Return (x, y) of the center of cell containing provided text 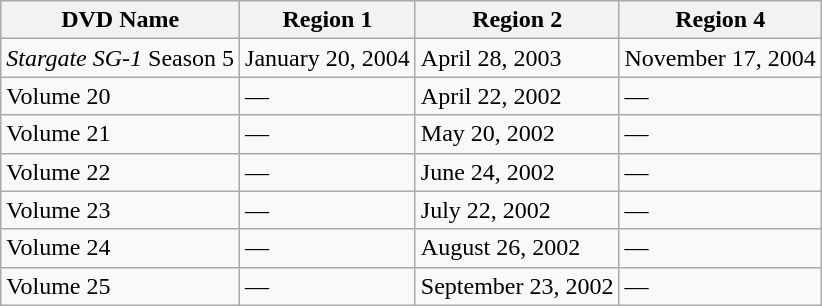
Volume 20 (120, 96)
Volume 23 (120, 210)
November 17, 2004 (720, 58)
April 22, 2002 (517, 96)
April 28, 2003 (517, 58)
DVD Name (120, 20)
Volume 21 (120, 134)
Volume 24 (120, 248)
Stargate SG-1 Season 5 (120, 58)
Volume 25 (120, 286)
June 24, 2002 (517, 172)
Region 1 (328, 20)
Region 4 (720, 20)
September 23, 2002 (517, 286)
Region 2 (517, 20)
July 22, 2002 (517, 210)
Volume 22 (120, 172)
January 20, 2004 (328, 58)
August 26, 2002 (517, 248)
May 20, 2002 (517, 134)
